Locate the cell with the specified text and output its [x, y] center coordinate. 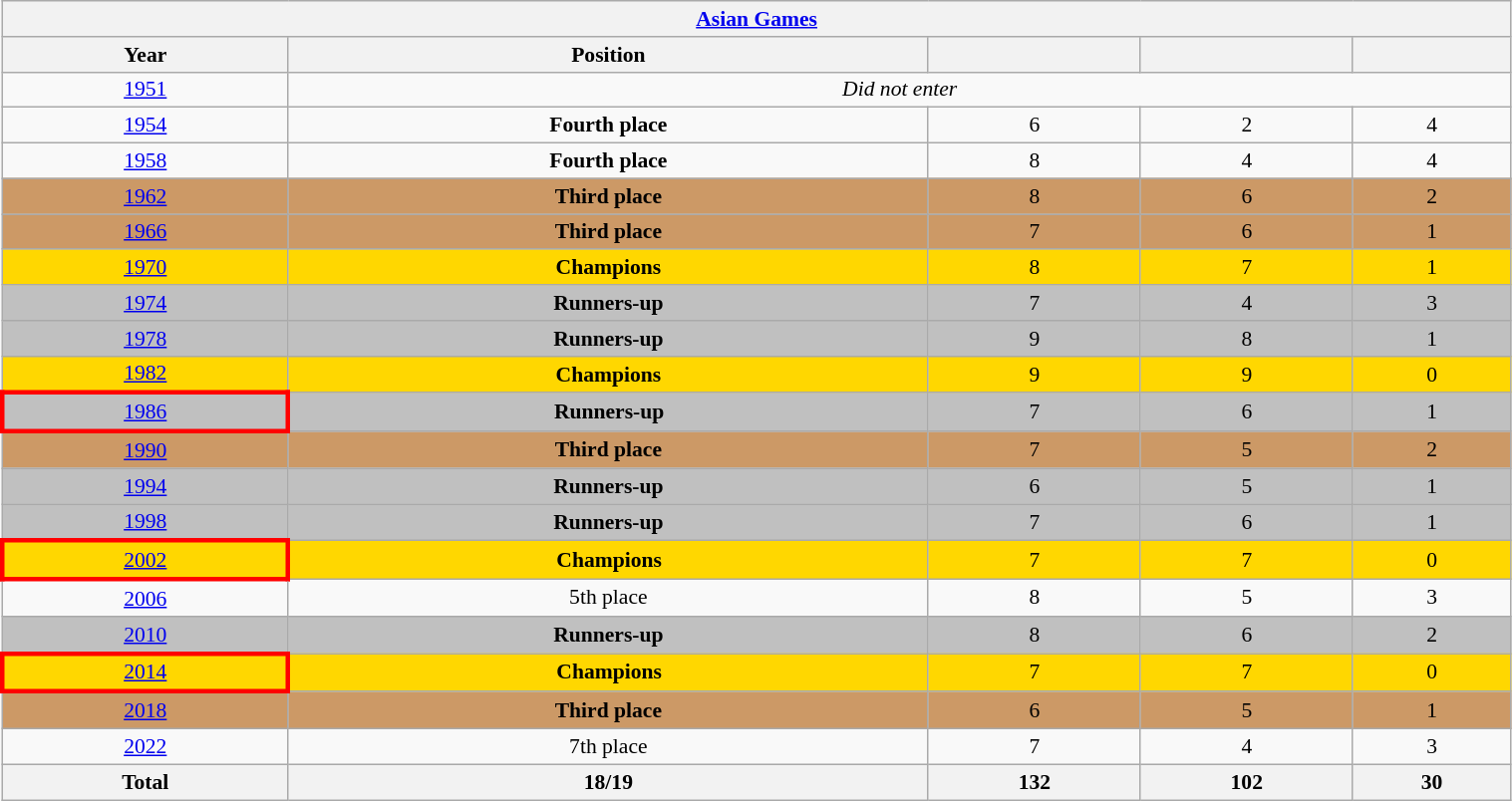
5th place [608, 598]
1951 [146, 90]
2006 [146, 598]
2014 [146, 673]
2022 [146, 747]
Total [146, 782]
Position [608, 55]
1966 [146, 232]
1962 [146, 196]
30 [1431, 782]
1994 [146, 486]
1986 [146, 412]
1958 [146, 161]
1974 [146, 303]
Asian Games [756, 19]
2018 [146, 711]
1990 [146, 450]
102 [1246, 782]
Did not enter [899, 90]
1998 [146, 522]
2002 [146, 560]
1954 [146, 126]
1978 [146, 339]
2010 [146, 636]
1982 [146, 375]
Year [146, 55]
7th place [608, 747]
1970 [146, 268]
132 [1035, 782]
18/19 [608, 782]
